Scan for the cell matching the given text and deliver its [x, y] coordinate at center. 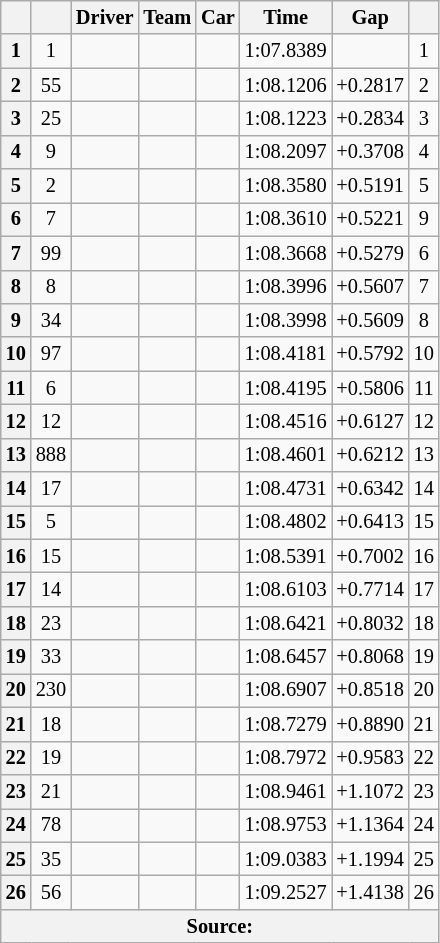
+0.5609 [370, 320]
1:08.3998 [286, 320]
+0.6127 [370, 421]
+0.5191 [370, 186]
1:08.1223 [286, 118]
1:08.7972 [286, 758]
+1.1072 [370, 791]
+0.5279 [370, 253]
1:08.4601 [286, 455]
+0.9583 [370, 758]
+0.5607 [370, 287]
888 [51, 455]
+0.8032 [370, 623]
230 [51, 690]
99 [51, 253]
1:08.3580 [286, 186]
1:08.3996 [286, 287]
Car [218, 17]
34 [51, 320]
Team [167, 17]
+0.6413 [370, 522]
1:08.4802 [286, 522]
1:09.2527 [286, 892]
1:08.6907 [286, 690]
+0.5221 [370, 219]
1:08.2097 [286, 152]
1:08.7279 [286, 724]
+0.6342 [370, 489]
55 [51, 85]
56 [51, 892]
1:08.6457 [286, 657]
+1.1994 [370, 859]
1:08.4731 [286, 489]
Driver [104, 17]
+0.5806 [370, 388]
1:08.4516 [286, 421]
+0.8518 [370, 690]
Source: [220, 926]
97 [51, 354]
1:08.4181 [286, 354]
+0.6212 [370, 455]
Time [286, 17]
1:08.6421 [286, 623]
Gap [370, 17]
1:08.9461 [286, 791]
1:08.6103 [286, 589]
1:08.5391 [286, 556]
1:08.4195 [286, 388]
+1.1364 [370, 825]
78 [51, 825]
1:08.3610 [286, 219]
35 [51, 859]
+0.8890 [370, 724]
+0.7002 [370, 556]
+0.8068 [370, 657]
1:08.1206 [286, 85]
1:08.3668 [286, 253]
+0.2817 [370, 85]
33 [51, 657]
1:09.0383 [286, 859]
+0.2834 [370, 118]
+1.4138 [370, 892]
+0.7714 [370, 589]
+0.3708 [370, 152]
1:08.9753 [286, 825]
1:07.8389 [286, 51]
+0.5792 [370, 354]
